Capture the cell that displays the provided text and extract its [x, y] central coordinate. 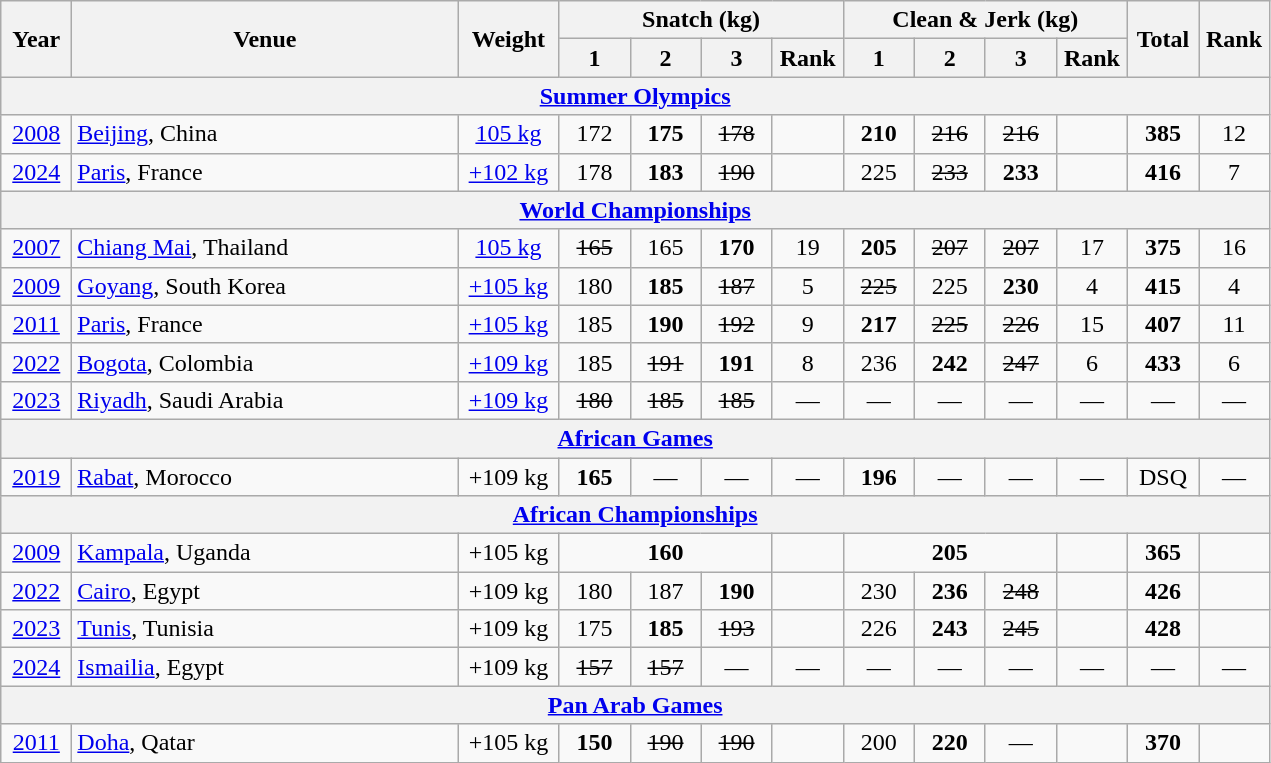
385 [1162, 134]
Venue [265, 39]
365 [1162, 553]
9 [808, 324]
World Championships [636, 210]
Doha, Qatar [265, 743]
12 [1234, 134]
8 [808, 362]
243 [950, 629]
Pan Arab Games [636, 705]
2007 [36, 248]
407 [1162, 324]
Summer Olympics [636, 96]
375 [1162, 248]
196 [878, 477]
248 [1020, 591]
Tunis, Tunisia [265, 629]
2008 [36, 134]
16 [1234, 248]
192 [736, 324]
370 [1162, 743]
DSQ [1162, 477]
Total [1162, 39]
15 [1092, 324]
2019 [36, 477]
433 [1162, 362]
Beijing, China [265, 134]
Bogota, Colombia [265, 362]
183 [666, 172]
African Championships [636, 515]
Year [36, 39]
428 [1162, 629]
245 [1020, 629]
416 [1162, 172]
Clean & Jerk (kg) [985, 20]
5 [808, 286]
150 [594, 743]
Snatch (kg) [701, 20]
426 [1162, 591]
242 [950, 362]
19 [808, 248]
172 [594, 134]
African Games [636, 438]
415 [1162, 286]
Chiang Mai, Thailand [265, 248]
160 [666, 553]
220 [950, 743]
Ismailia, Egypt [265, 667]
200 [878, 743]
Riyadh, Saudi Arabia [265, 400]
170 [736, 248]
247 [1020, 362]
Weight [508, 39]
Kampala, Uganda [265, 553]
Cairo, Egypt [265, 591]
+102 kg [508, 172]
210 [878, 134]
Goyang, South Korea [265, 286]
Rabat, Morocco [265, 477]
193 [736, 629]
217 [878, 324]
11 [1234, 324]
7 [1234, 172]
17 [1092, 248]
